Determine the (X, Y) coordinate at the center of the cell enclosing the given text.  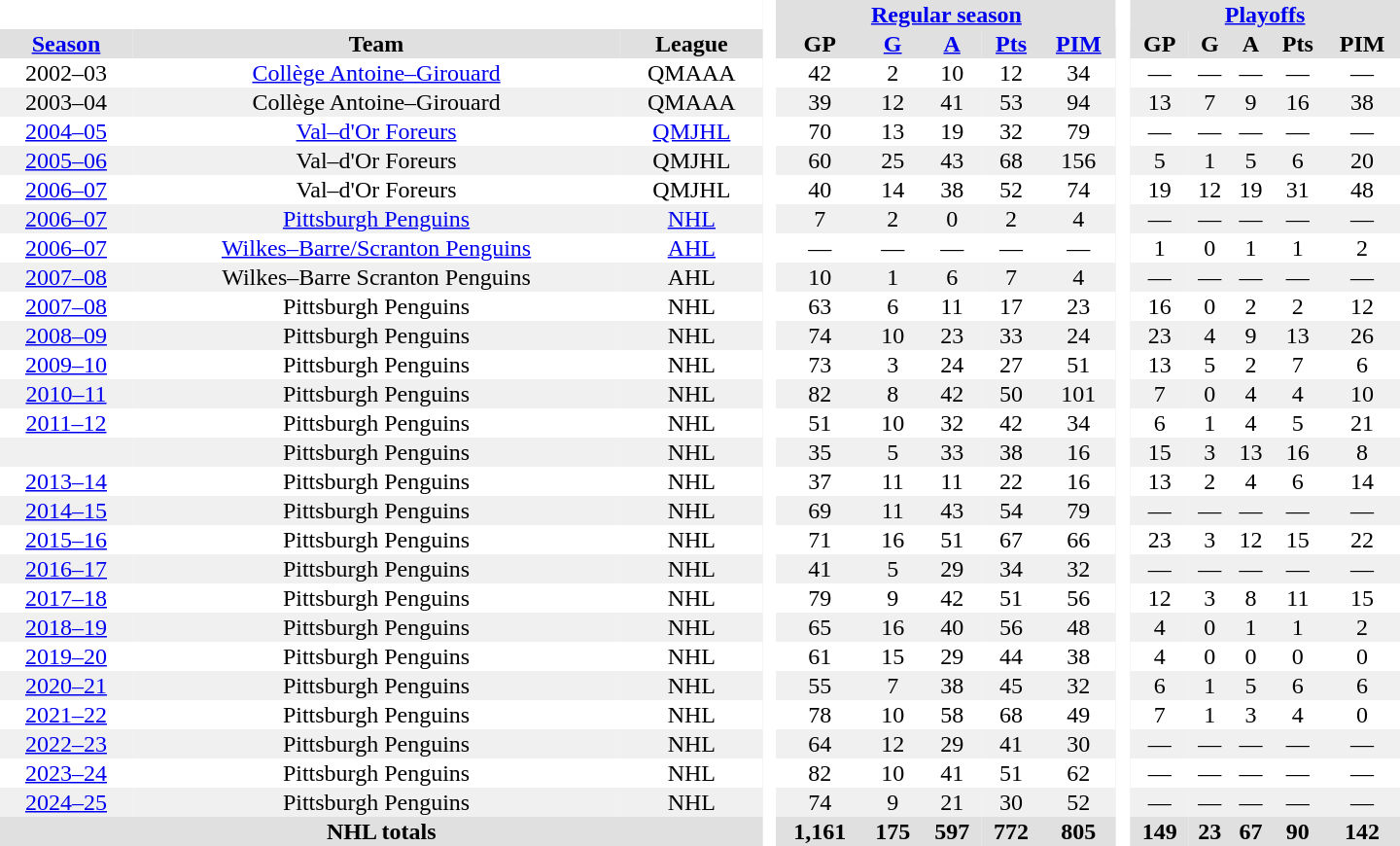
League (691, 44)
44 (1011, 656)
2008–09 (66, 335)
Wilkes–Barre/Scranton Penguins (376, 248)
Wilkes–Barre Scranton Penguins (376, 277)
58 (953, 715)
71 (821, 540)
2017–18 (66, 598)
69 (821, 511)
60 (821, 160)
54 (1011, 511)
2024–25 (66, 802)
27 (1011, 365)
2015–16 (66, 540)
45 (1011, 686)
149 (1159, 831)
2018–19 (66, 627)
2023–24 (66, 773)
Team (376, 44)
NHL totals (381, 831)
2020–21 (66, 686)
2022–23 (66, 744)
66 (1079, 540)
2002–03 (66, 73)
Playoffs (1265, 15)
55 (821, 686)
Regular season (947, 15)
94 (1079, 102)
61 (821, 656)
65 (821, 627)
2011–12 (66, 423)
101 (1079, 394)
2005–06 (66, 160)
63 (821, 306)
2004–05 (66, 131)
1,161 (821, 831)
26 (1362, 335)
25 (892, 160)
2016–17 (66, 569)
62 (1079, 773)
39 (821, 102)
53 (1011, 102)
70 (821, 131)
50 (1011, 394)
37 (821, 481)
78 (821, 715)
597 (953, 831)
Season (66, 44)
175 (892, 831)
2014–15 (66, 511)
156 (1079, 160)
20 (1362, 160)
805 (1079, 831)
35 (821, 452)
2010–11 (66, 394)
17 (1011, 306)
2003–04 (66, 102)
64 (821, 744)
49 (1079, 715)
772 (1011, 831)
2009–10 (66, 365)
2013–14 (66, 481)
142 (1362, 831)
2019–20 (66, 656)
2021–22 (66, 715)
31 (1299, 190)
73 (821, 365)
90 (1299, 831)
